Detect which cell encompasses the target text, then output its [x, y] center coordinate. 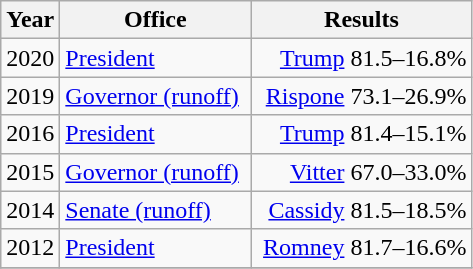
Cassidy 81.5–18.5% [362, 210]
Senate (runoff) [156, 210]
Romney 81.7–16.6% [362, 248]
2016 [30, 134]
2020 [30, 58]
Trump 81.5–16.8% [362, 58]
Year [30, 20]
Rispone 73.1–26.9% [362, 96]
2015 [30, 172]
Vitter 67.0–33.0% [362, 172]
2012 [30, 248]
Office [156, 20]
Trump 81.4–15.1% [362, 134]
Results [362, 20]
2019 [30, 96]
2014 [30, 210]
